Provide the (x, y) coordinate of the cell's center where the given text is located.  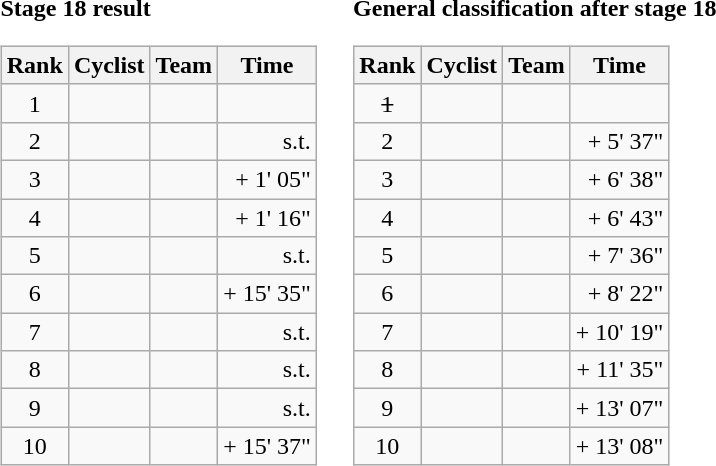
+ 6' 38" (620, 179)
+ 6' 43" (620, 217)
+ 8' 22" (620, 294)
+ 15' 35" (268, 294)
+ 1' 05" (268, 179)
+ 10' 19" (620, 332)
+ 5' 37" (620, 141)
+ 15' 37" (268, 446)
+ 7' 36" (620, 256)
+ 1' 16" (268, 217)
+ 13' 07" (620, 408)
+ 13' 08" (620, 446)
+ 11' 35" (620, 370)
